Provide the [x, y] coordinate of the cell's center where the given text is located.  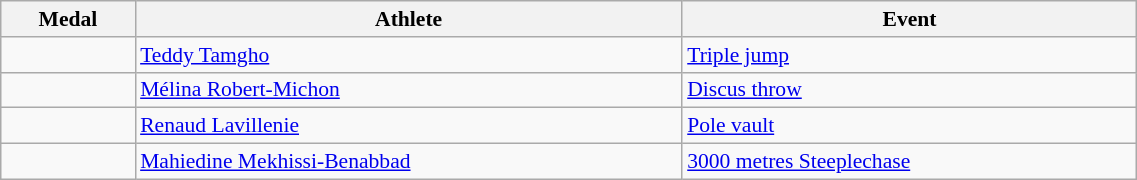
Mélina Robert-Michon [408, 90]
Discus throw [910, 90]
Mahiedine Mekhissi-Benabbad [408, 162]
Renaud Lavillenie [408, 126]
Event [910, 19]
3000 metres Steeplechase [910, 162]
Athlete [408, 19]
Triple jump [910, 55]
Pole vault [910, 126]
Teddy Tamgho [408, 55]
Medal [68, 19]
